Identify which cell holds the provided text, then report its (x, y) central coordinate. 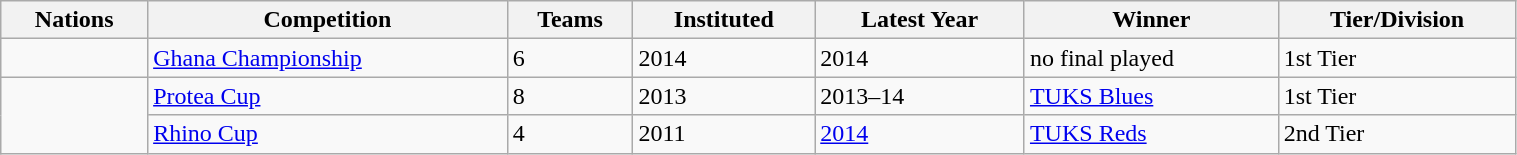
Winner (1151, 20)
Tier/Division (1397, 20)
Rhino Cup (328, 134)
2013 (724, 96)
Latest Year (920, 20)
TUKS Blues (1151, 96)
2011 (724, 134)
Protea Cup (328, 96)
Teams (570, 20)
2nd Tier (1397, 134)
no final played (1151, 58)
TUKS Reds (1151, 134)
Competition (328, 20)
4 (570, 134)
2013–14 (920, 96)
Nations (74, 20)
6 (570, 58)
8 (570, 96)
Instituted (724, 20)
Ghana Championship (328, 58)
